For the text-containing cell, return its midpoint in (x, y) coordinate format. 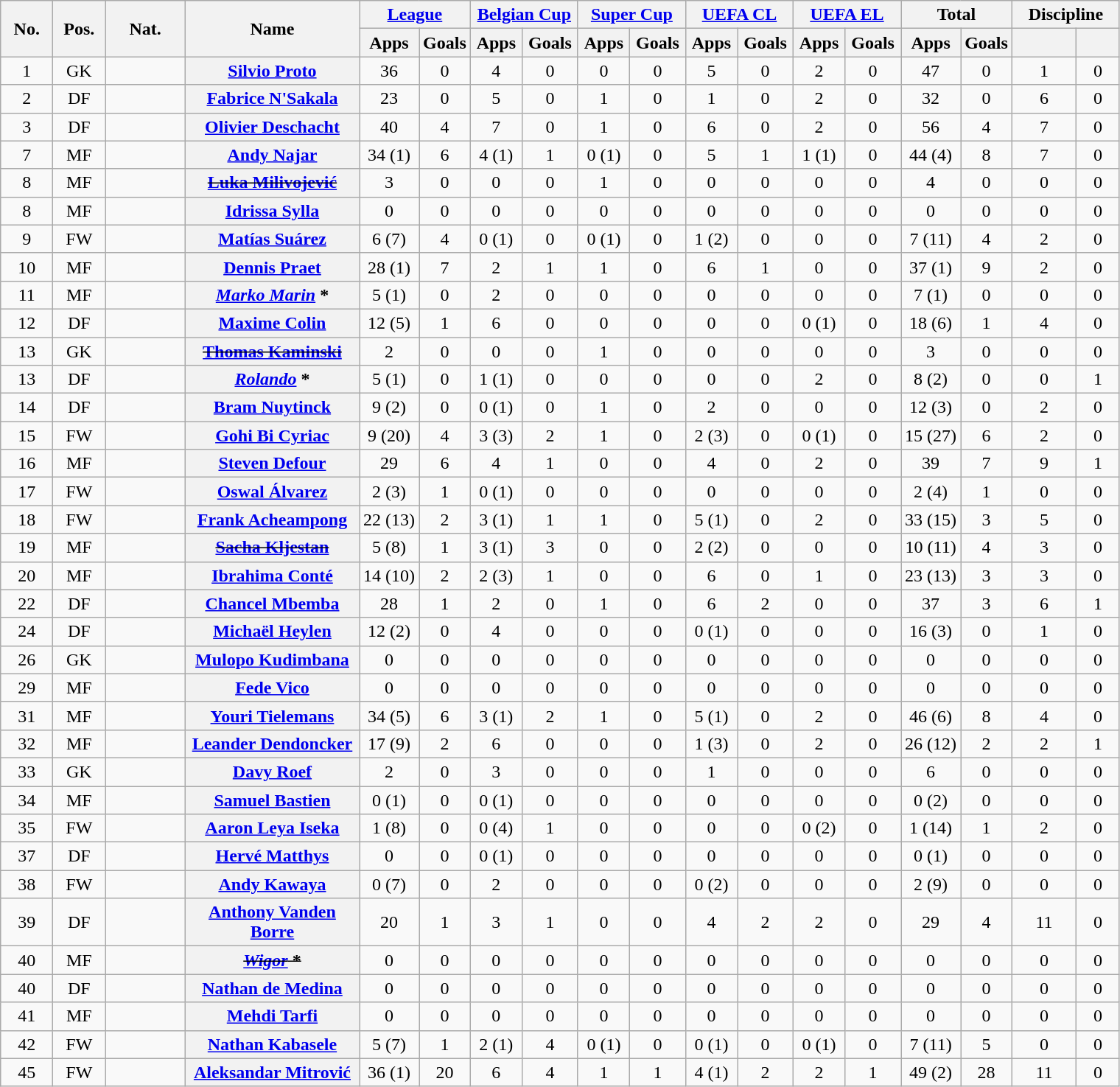
UEFA CL (739, 15)
44 (4) (931, 155)
0 (4) (496, 828)
Wigor * (272, 960)
37 (1) (931, 267)
Name (272, 29)
42 (27, 1044)
Youri Tielemans (272, 716)
Bram Nuytinck (272, 408)
18 (6) (931, 323)
34 (27, 800)
0 (7) (389, 884)
12 (5) (389, 323)
41 (27, 1016)
24 (27, 632)
Aleksandar Mitrović (272, 1072)
16 (3) (931, 632)
26 (27, 660)
2 (4) (931, 492)
36 (389, 71)
Gohi Bi Cyriac (272, 436)
23 (389, 99)
Idrissa Sylla (272, 211)
Samuel Bastien (272, 800)
Mehdi Tarfi (272, 1016)
19 (27, 548)
5 (8) (389, 548)
17 (9) (389, 744)
Marko Marin * (272, 295)
1 (2) (711, 239)
14 (27, 408)
Hervé Matthys (272, 856)
26 (12) (931, 744)
Nathan Kabasele (272, 1044)
Olivier Deschacht (272, 127)
47 (931, 71)
35 (27, 828)
Michaël Heylen (272, 632)
Super Cup (631, 15)
Pos. (80, 29)
23 (13) (931, 576)
Mulopo Kudimbana (272, 660)
Matías Suárez (272, 239)
17 (27, 492)
28 (1) (389, 267)
5 (7) (389, 1044)
Sacha Kljestan (272, 548)
10 (11) (931, 548)
1 (14) (931, 828)
9 (20) (389, 436)
1 (3) (711, 744)
Ibrahima Conté (272, 576)
2 (2) (711, 548)
Nathan de Medina (272, 988)
46 (6) (931, 716)
12 (2) (389, 632)
2 (1) (496, 1044)
36 (1) (389, 1072)
League (416, 15)
Leander Dendoncker (272, 744)
12 (27, 323)
56 (931, 127)
49 (2) (931, 1072)
Steven Defour (272, 464)
Andy Kawaya (272, 884)
14 (10) (389, 576)
Frank Acheampong (272, 520)
Belgian Cup (524, 15)
16 (27, 464)
6 (7) (389, 239)
1 (8) (389, 828)
Luka Milivojević (272, 183)
Dennis Praet (272, 267)
UEFA EL (847, 15)
33 (27, 772)
7 (1) (931, 295)
38 (27, 884)
Thomas Kaminski (272, 352)
33 (15) (931, 520)
Total (956, 15)
Rolando * (272, 380)
8 (2) (931, 380)
Anthony Vanden Borre (272, 923)
Silvio Proto (272, 71)
15 (27, 436)
31 (27, 716)
22 (13) (389, 520)
No. (27, 29)
2 (9) (931, 884)
Fede Vico (272, 688)
3 (3) (496, 436)
18 (27, 520)
15 (27) (931, 436)
Nat. (146, 29)
Discipline (1065, 15)
45 (27, 1072)
Aaron Leya Iseka (272, 828)
Davy Roef (272, 772)
10 (27, 267)
Oswal Álvarez (272, 492)
34 (1) (389, 155)
12 (3) (931, 408)
34 (5) (389, 716)
9 (2) (389, 408)
22 (27, 604)
Chancel Mbemba (272, 604)
Andy Najar (272, 155)
Fabrice N'Sakala (272, 99)
Maxime Colin (272, 323)
